Provide the (x, y) coordinate of the cell's center where the given text is located.  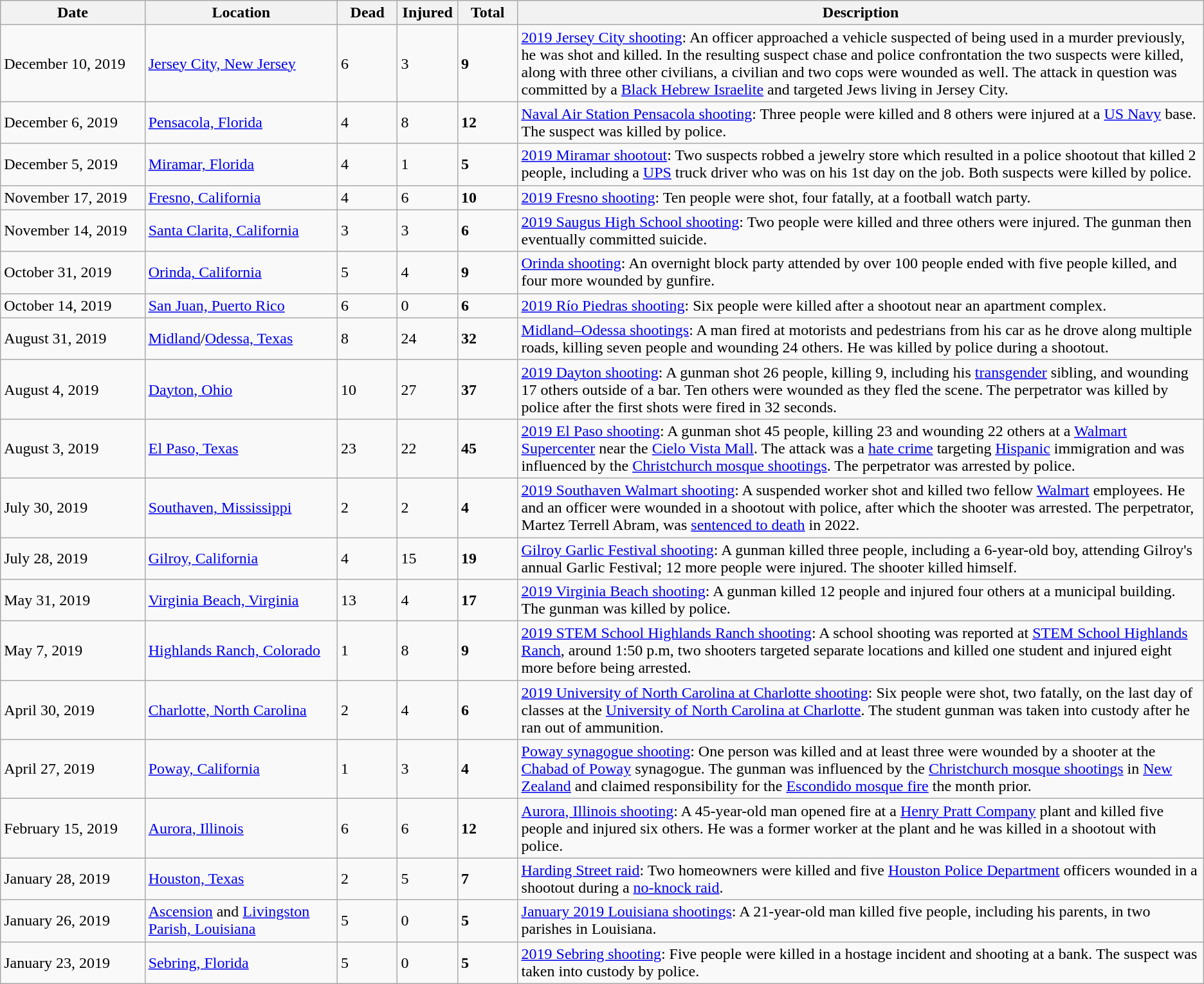
January 2019 Louisiana shootings: A 21-year-old man killed five people, including his parents, in two parishes in Louisiana. (861, 921)
19 (488, 558)
Date (73, 13)
November 14, 2019 (73, 230)
May 7, 2019 (73, 651)
December 6, 2019 (73, 122)
April 27, 2019 (73, 769)
December 5, 2019 (73, 165)
15 (428, 558)
October 31, 2019 (73, 273)
27 (428, 389)
El Paso, Texas (241, 448)
Highlands Ranch, Colorado (241, 651)
Aurora, Illinois (241, 828)
17 (488, 601)
Location (241, 13)
November 17, 2019 (73, 197)
13 (367, 601)
December 10, 2019 (73, 63)
Jersey City, New Jersey (241, 63)
January 23, 2019 (73, 962)
Pensacola, Florida (241, 122)
Description (861, 13)
April 30, 2019 (73, 710)
2019 Río Piedras shooting: Six people were killed after a shootout near an apartment complex. (861, 305)
7 (488, 879)
July 28, 2019 (73, 558)
2019 Sebring shooting: Five people were killed in a hostage incident and shooting at a bank. The suspect was taken into custody by police. (861, 962)
32 (488, 338)
24 (428, 338)
Ascension and Livingston Parish, Louisiana (241, 921)
Dayton, Ohio (241, 389)
45 (488, 448)
Miramar, Florida (241, 165)
May 31, 2019 (73, 601)
August 31, 2019 (73, 338)
23 (367, 448)
2019 Fresno shooting: Ten people were shot, four fatally, at a football watch party. (861, 197)
October 14, 2019 (73, 305)
July 30, 2019 (73, 507)
2019 Virginia Beach shooting: A gunman killed 12 people and injured four others at a municipal building. The gunman was killed by police. (861, 601)
January 28, 2019 (73, 879)
August 4, 2019 (73, 389)
Southaven, Mississippi (241, 507)
Poway, California (241, 769)
Total (488, 13)
Gilroy, California (241, 558)
Harding Street raid: Two homeowners were killed and five Houston Police Department officers wounded in a shootout during a no-knock raid. (861, 879)
37 (488, 389)
Injured (428, 13)
August 3, 2019 (73, 448)
Virginia Beach, Virginia (241, 601)
Naval Air Station Pensacola shooting: Three people were killed and 8 others were injured at a US Navy base. The suspect was killed by police. (861, 122)
Orinda shooting: An overnight block party attended by over 100 people ended with five people killed, and four more wounded by gunfire. (861, 273)
Houston, Texas (241, 879)
Sebring, Florida (241, 962)
Charlotte, North Carolina (241, 710)
Dead (367, 13)
Midland/Odessa, Texas (241, 338)
February 15, 2019 (73, 828)
San Juan, Puerto Rico (241, 305)
Orinda, California (241, 273)
January 26, 2019 (73, 921)
Fresno, California (241, 197)
Santa Clarita, California (241, 230)
22 (428, 448)
2019 Saugus High School shooting: Two people were killed and three others were injured. The gunman then eventually committed suicide. (861, 230)
